Identify which cell holds the provided text, then report its [X, Y] central coordinate. 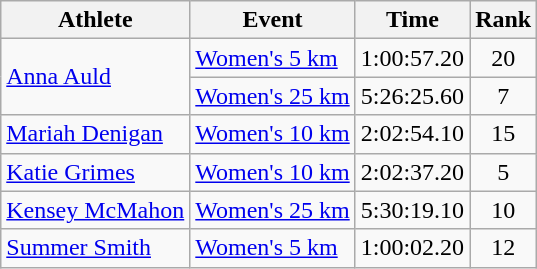
10 [504, 210]
7 [504, 96]
Katie Grimes [96, 172]
Mariah Denigan [96, 134]
Rank [504, 20]
Time [412, 20]
Anna Auld [96, 77]
1:00:57.20 [412, 58]
5:26:25.60 [412, 96]
5:30:19.10 [412, 210]
Athlete [96, 20]
Event [272, 20]
5 [504, 172]
1:00:02.20 [412, 248]
2:02:54.10 [412, 134]
20 [504, 58]
2:02:37.20 [412, 172]
12 [504, 248]
Kensey McMahon [96, 210]
Summer Smith [96, 248]
15 [504, 134]
